Scan for the cell matching the given text and deliver its [X, Y] coordinate at center. 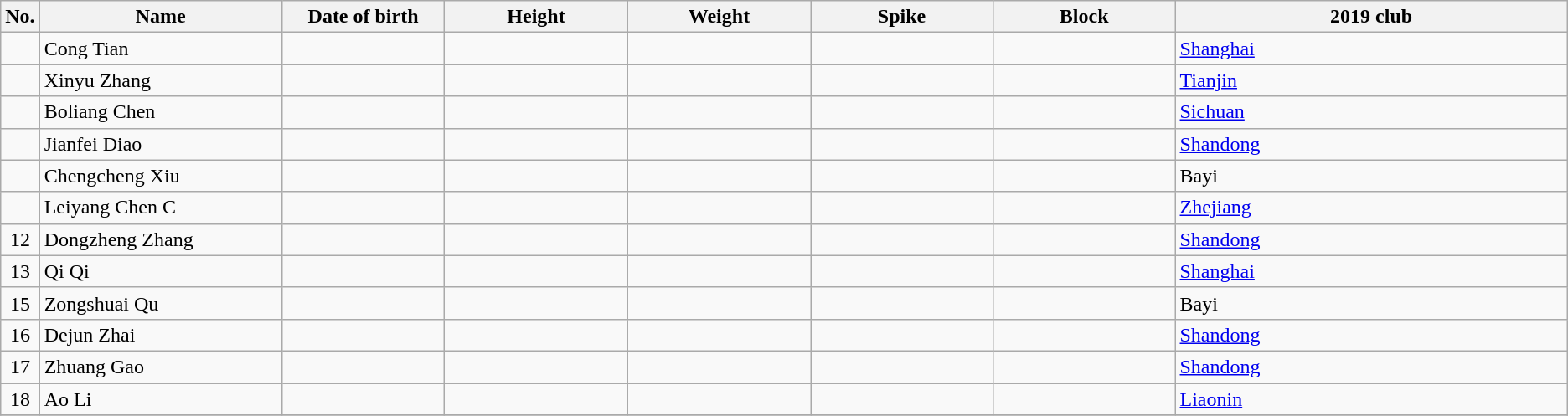
Date of birth [364, 17]
15 [20, 303]
Liaonin [1371, 399]
Spike [902, 17]
Leiyang Chen C [161, 208]
Dongzheng Zhang [161, 239]
Weight [719, 17]
Boliang Chen [161, 112]
Dejun Zhai [161, 335]
Block [1084, 17]
Cong Tian [161, 49]
18 [20, 399]
Chengcheng Xiu [161, 176]
Jianfei Diao [161, 144]
Xinyu Zhang [161, 80]
2019 club [1371, 17]
16 [20, 335]
17 [20, 367]
Tianjin [1371, 80]
Height [536, 17]
Qi Qi [161, 271]
Name [161, 17]
Zongshuai Qu [161, 303]
12 [20, 239]
Ao Li [161, 399]
No. [20, 17]
Zhuang Gao [161, 367]
Zhejiang [1371, 208]
Sichuan [1371, 112]
13 [20, 271]
